Scan for the cell matching the given text and deliver its (X, Y) coordinate at center. 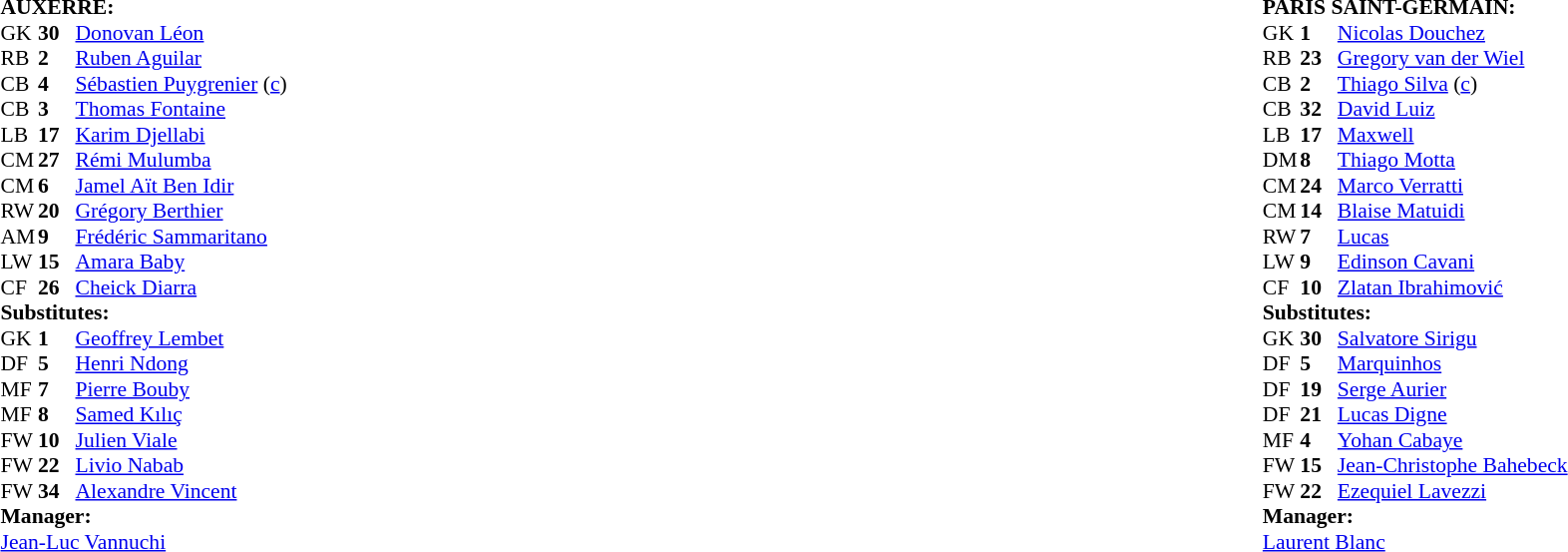
Nicolas Douchez (1452, 33)
DM (1282, 161)
Julien Viale (182, 440)
Cheick Diarra (182, 287)
6 (57, 186)
Ruben Aguilar (182, 59)
David Luiz (1452, 109)
Lucas Digne (1452, 414)
Edinson Cavani (1452, 263)
Thiago Motta (1452, 161)
27 (57, 161)
Marco Verratti (1452, 186)
Jean-Christophe Bahebeck (1452, 466)
AM (19, 237)
Samed Kılıç (182, 414)
Pierre Bouby (182, 389)
Yohan Cabaye (1452, 440)
Frédéric Sammaritano (182, 237)
Thiago Silva (c) (1452, 84)
Serge Aurier (1452, 389)
26 (57, 287)
Henri Ndong (182, 364)
Thomas Fontaine (182, 109)
Geoffrey Lembet (182, 338)
Sébastien Puygrenier (c) (182, 84)
Amara Baby (182, 263)
Donovan Léon (182, 33)
24 (1319, 186)
32 (1319, 109)
Gregory van der Wiel (1452, 59)
3 (57, 109)
Marquinhos (1452, 364)
Maxwell (1452, 135)
Grégory Berthier (182, 211)
14 (1319, 211)
Blaise Matuidi (1452, 211)
Jamel Aït Ben Idir (182, 186)
Karim Djellabi (182, 135)
20 (57, 211)
Ezequiel Lavezzi (1452, 491)
Zlatan Ibrahimović (1452, 287)
Livio Nabab (182, 466)
23 (1319, 59)
21 (1319, 414)
34 (57, 491)
Salvatore Sirigu (1452, 338)
19 (1319, 389)
Rémi Mulumba (182, 161)
Lucas (1452, 237)
Alexandre Vincent (182, 491)
